For the text-containing cell, return its midpoint in (X, Y) coordinate format. 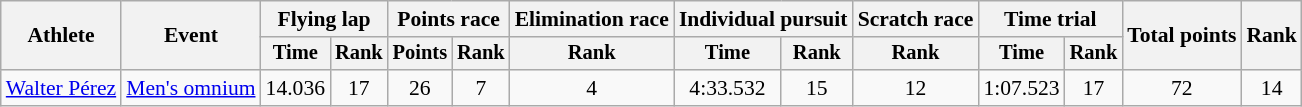
14 (1272, 88)
4 (592, 88)
Elimination race (592, 19)
Flying lap (324, 19)
Walter Pérez (61, 88)
Points race (449, 19)
Time trial (1050, 19)
Event (190, 36)
Total points (1182, 36)
12 (916, 88)
Points (420, 54)
26 (420, 88)
15 (817, 88)
Scratch race (916, 19)
Men's omnium (190, 88)
14.036 (296, 88)
Athlete (61, 36)
1:07.523 (1021, 88)
7 (481, 88)
Individual pursuit (764, 19)
72 (1182, 88)
4:33.532 (728, 88)
